Locate the cell with the specified text and output its (x, y) center coordinate. 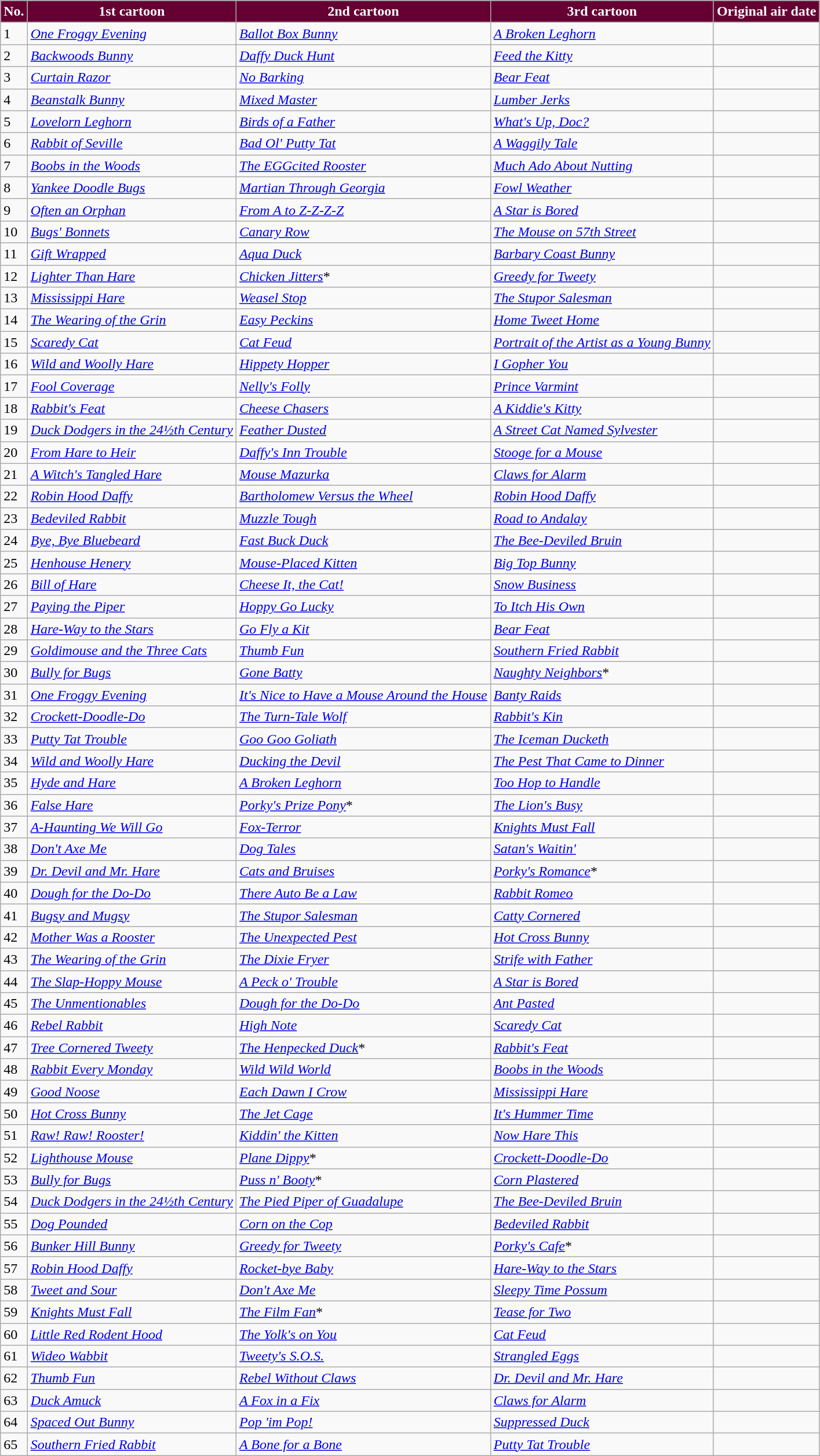
The Pest That Came to Dinner (602, 761)
A Witch's Tangled Hare (132, 474)
49 (14, 1092)
Tree Cornered Tweety (132, 1048)
43 (14, 959)
A Waggily Tale (602, 144)
56 (14, 1246)
50 (14, 1114)
3rd cartoon (602, 12)
From Hare to Heir (132, 452)
Lumber Jerks (602, 100)
30 (14, 673)
Goldimouse and the Three Cats (132, 651)
42 (14, 937)
Road to Andalay (602, 518)
20 (14, 452)
5 (14, 122)
A Bone for a Bone (364, 1444)
Kiddin' the Kitten (364, 1136)
Lovelorn Leghorn (132, 122)
19 (14, 430)
Ducking the Devil (364, 761)
6 (14, 144)
44 (14, 982)
1st cartoon (132, 12)
Dog Tales (364, 849)
Bartholomew Versus the Wheel (364, 496)
17 (14, 386)
Rabbit of Seville (132, 144)
10 (14, 232)
False Hare (132, 805)
Bad Ol' Putty Tat (364, 144)
Now Hare This (602, 1136)
Hippety Hopper (364, 364)
2nd cartoon (364, 12)
The Slap-Hoppy Mouse (132, 982)
Aqua Duck (364, 254)
Fast Buck Duck (364, 540)
Bugsy and Mugsy (132, 915)
3 (14, 78)
The Unmentionables (132, 1004)
Daffy Duck Hunt (364, 56)
24 (14, 540)
Banty Raids (602, 695)
Cheese It, the Cat! (364, 584)
13 (14, 298)
Corn Plastered (602, 1180)
The Unexpected Pest (364, 937)
Duck Amuck (132, 1400)
Prince Varmint (602, 386)
60 (14, 1334)
54 (14, 1202)
Puss n' Booty* (364, 1180)
25 (14, 562)
63 (14, 1400)
Little Red Rodent Hood (132, 1334)
The Dixie Fryer (364, 959)
A Fox in a Fix (364, 1400)
11 (14, 254)
Strife with Father (602, 959)
Much Ado About Nutting (602, 166)
Porky's Cafe* (602, 1246)
45 (14, 1004)
Daffy's Inn Trouble (364, 452)
4 (14, 100)
Paying the Piper (132, 606)
Bye, Bye Bluebeard (132, 540)
Home Tweet Home (602, 320)
29 (14, 651)
Tease for Two (602, 1312)
A-Haunting We Will Go (132, 827)
Goo Goo Goliath (364, 739)
Dog Pounded (132, 1224)
The Yolk's on You (364, 1334)
40 (14, 893)
34 (14, 761)
Each Dawn I Crow (364, 1092)
37 (14, 827)
Big Top Bunny (602, 562)
Tweety's S.O.S. (364, 1356)
Curtain Razor (132, 78)
2 (14, 56)
A Street Cat Named Sylvester (602, 430)
47 (14, 1048)
Hyde and Hare (132, 783)
Strangled Eggs (602, 1356)
51 (14, 1136)
There Auto Be a Law (364, 893)
Feather Dusted (364, 430)
62 (14, 1378)
64 (14, 1422)
Gift Wrapped (132, 254)
Fox-Terror (364, 827)
Porky's Prize Pony* (364, 805)
Yankee Doodle Bugs (132, 188)
Rebel Rabbit (132, 1026)
Mother Was a Rooster (132, 937)
The Jet Cage (364, 1114)
Snow Business (602, 584)
Rebel Without Claws (364, 1378)
Chicken Jitters* (364, 276)
61 (14, 1356)
Portrait of the Artist as a Young Bunny (602, 342)
28 (14, 628)
Porky's Romance* (602, 871)
Birds of a Father (364, 122)
It's Nice to Have a Mouse Around the House (364, 695)
Henhouse Henery (132, 562)
58 (14, 1290)
Rocket-bye Baby (364, 1268)
The Henpecked Duck* (364, 1048)
Muzzle Tough (364, 518)
Mixed Master (364, 100)
The Lion's Busy (602, 805)
38 (14, 849)
What's Up, Doc? (602, 122)
15 (14, 342)
The Turn-Tale Wolf (364, 717)
Cheese Chasers (364, 408)
39 (14, 871)
Go Fly a Kit (364, 628)
55 (14, 1224)
Pop 'im Pop! (364, 1422)
Bunker Hill Bunny (132, 1246)
Ballot Box Bunny (364, 34)
Mouse Mazurka (364, 474)
Spaced Out Bunny (132, 1422)
Often an Orphan (132, 210)
Rabbit Every Monday (132, 1070)
23 (14, 518)
33 (14, 739)
Wild Wild World (364, 1070)
31 (14, 695)
Stooge for a Mouse (602, 452)
Cats and Bruises (364, 871)
The EGGcited Rooster (364, 166)
Suppressed Duck (602, 1422)
Bugs' Bonnets (132, 232)
Lighter Than Hare (132, 276)
The Pied Piper of Guadalupe (364, 1202)
Rabbit's Kin (602, 717)
Easy Peckins (364, 320)
36 (14, 805)
Catty Cornered (602, 915)
9 (14, 210)
Ant Pasted (602, 1004)
57 (14, 1268)
Naughty Neighbors* (602, 673)
Barbary Coast Bunny (602, 254)
A Kiddie's Kitty (602, 408)
High Note (364, 1026)
32 (14, 717)
48 (14, 1070)
35 (14, 783)
Sleepy Time Possum (602, 1290)
1 (14, 34)
59 (14, 1312)
65 (14, 1444)
A Peck o' Trouble (364, 982)
12 (14, 276)
Backwoods Bunny (132, 56)
The Mouse on 57th Street (602, 232)
It's Hummer Time (602, 1114)
Rabbit Romeo (602, 893)
Good Noose (132, 1092)
22 (14, 496)
Corn on the Cop (364, 1224)
41 (14, 915)
18 (14, 408)
No Barking (364, 78)
Feed the Kitty (602, 56)
52 (14, 1158)
The Film Fan* (364, 1312)
Original air date (766, 12)
No. (14, 12)
16 (14, 364)
Plane Dippy* (364, 1158)
Beanstalk Bunny (132, 100)
Tweet and Sour (132, 1290)
Too Hop to Handle (602, 783)
Raw! Raw! Rooster! (132, 1136)
Martian Through Georgia (364, 188)
To Itch His Own (602, 606)
53 (14, 1180)
Fowl Weather (602, 188)
From A to Z-Z-Z-Z (364, 210)
Lighthouse Mouse (132, 1158)
27 (14, 606)
Weasel Stop (364, 298)
Fool Coverage (132, 386)
Nelly's Folly (364, 386)
I Gopher You (602, 364)
The Iceman Ducketh (602, 739)
Satan's Waitin' (602, 849)
7 (14, 166)
Canary Row (364, 232)
Mouse-Placed Kitten (364, 562)
Gone Batty (364, 673)
14 (14, 320)
26 (14, 584)
Bill of Hare (132, 584)
8 (14, 188)
Wideo Wabbit (132, 1356)
21 (14, 474)
46 (14, 1026)
Hoppy Go Lucky (364, 606)
